Scan for the cell matching the given text and deliver its (X, Y) coordinate at center. 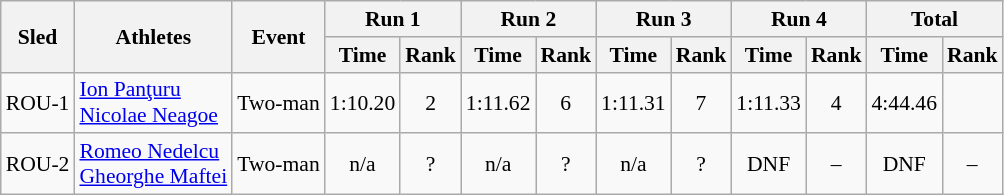
Total (935, 19)
Run 3 (664, 19)
Ion PanţuruNicolae Neagoe (153, 102)
2 (430, 102)
7 (702, 102)
Run 2 (528, 19)
6 (566, 102)
Athletes (153, 36)
Event (278, 36)
Sled (38, 36)
Run 4 (798, 19)
1:10.20 (362, 102)
Romeo NedelcuGheorghe Maftei (153, 164)
4:44.46 (904, 102)
ROU-1 (38, 102)
ROU-2 (38, 164)
4 (836, 102)
1:11.31 (634, 102)
1:11.33 (768, 102)
Run 1 (393, 19)
1:11.62 (498, 102)
